Return the (X, Y) coordinate for the center point of the cell that contains the specified text.  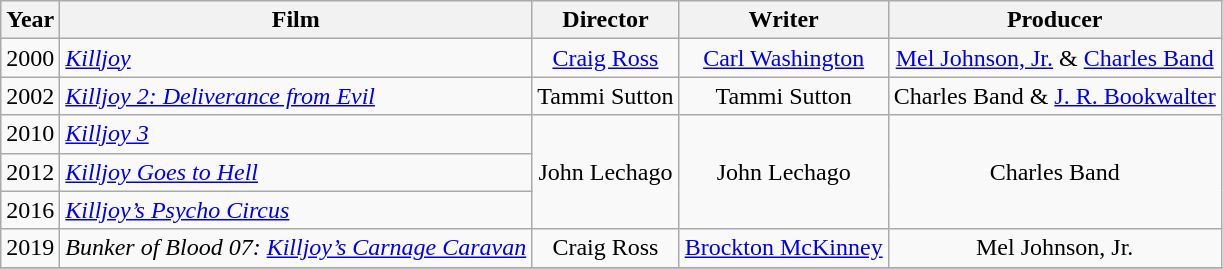
2019 (30, 248)
Carl Washington (784, 58)
2016 (30, 210)
2010 (30, 134)
Mel Johnson, Jr. (1054, 248)
Writer (784, 20)
2002 (30, 96)
Killjoy (296, 58)
Charles Band & J. R. Bookwalter (1054, 96)
Year (30, 20)
Brockton McKinney (784, 248)
Killjoy 2: Deliverance from Evil (296, 96)
2000 (30, 58)
Killjoy’s Psycho Circus (296, 210)
Charles Band (1054, 172)
Mel Johnson, Jr. & Charles Band (1054, 58)
Film (296, 20)
2012 (30, 172)
Bunker of Blood 07: Killjoy’s Carnage Caravan (296, 248)
Killjoy Goes to Hell (296, 172)
Producer (1054, 20)
Director (606, 20)
Killjoy 3 (296, 134)
